Search for the cell housing the specified text and yield its [X, Y] center coordinate. 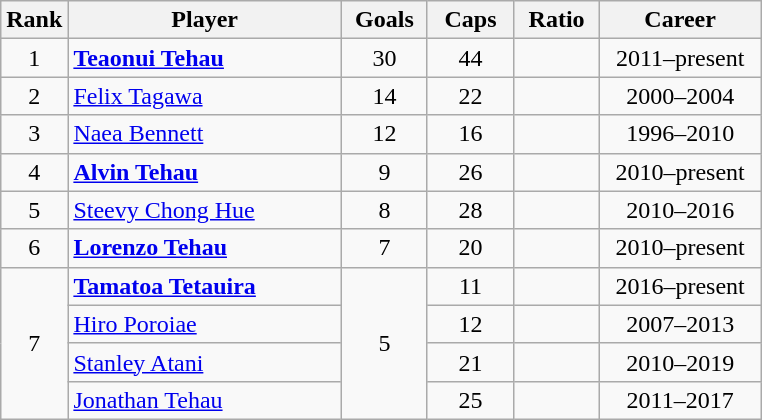
2007–2013 [680, 324]
2000–2004 [680, 96]
21 [470, 362]
Naea Bennett [205, 134]
Rank [34, 20]
4 [34, 172]
Felix Tagawa [205, 96]
Ratio [557, 20]
26 [470, 172]
Teaonui Tehau [205, 58]
25 [470, 400]
22 [470, 96]
Alvin Tehau [205, 172]
44 [470, 58]
Jonathan Tehau [205, 400]
11 [470, 286]
Lorenzo Tehau [205, 248]
Hiro Poroiae [205, 324]
3 [34, 134]
2011–present [680, 58]
2 [34, 96]
20 [470, 248]
Player [205, 20]
1 [34, 58]
Steevy Chong Hue [205, 210]
14 [384, 96]
28 [470, 210]
Stanley Atani [205, 362]
Tamatoa Tetauira [205, 286]
6 [34, 248]
2010–2019 [680, 362]
Career [680, 20]
16 [470, 134]
9 [384, 172]
2011–2017 [680, 400]
8 [384, 210]
Caps [470, 20]
Goals [384, 20]
2010–2016 [680, 210]
2016–present [680, 286]
30 [384, 58]
1996–2010 [680, 134]
